For the text-containing cell, return its midpoint in (x, y) coordinate format. 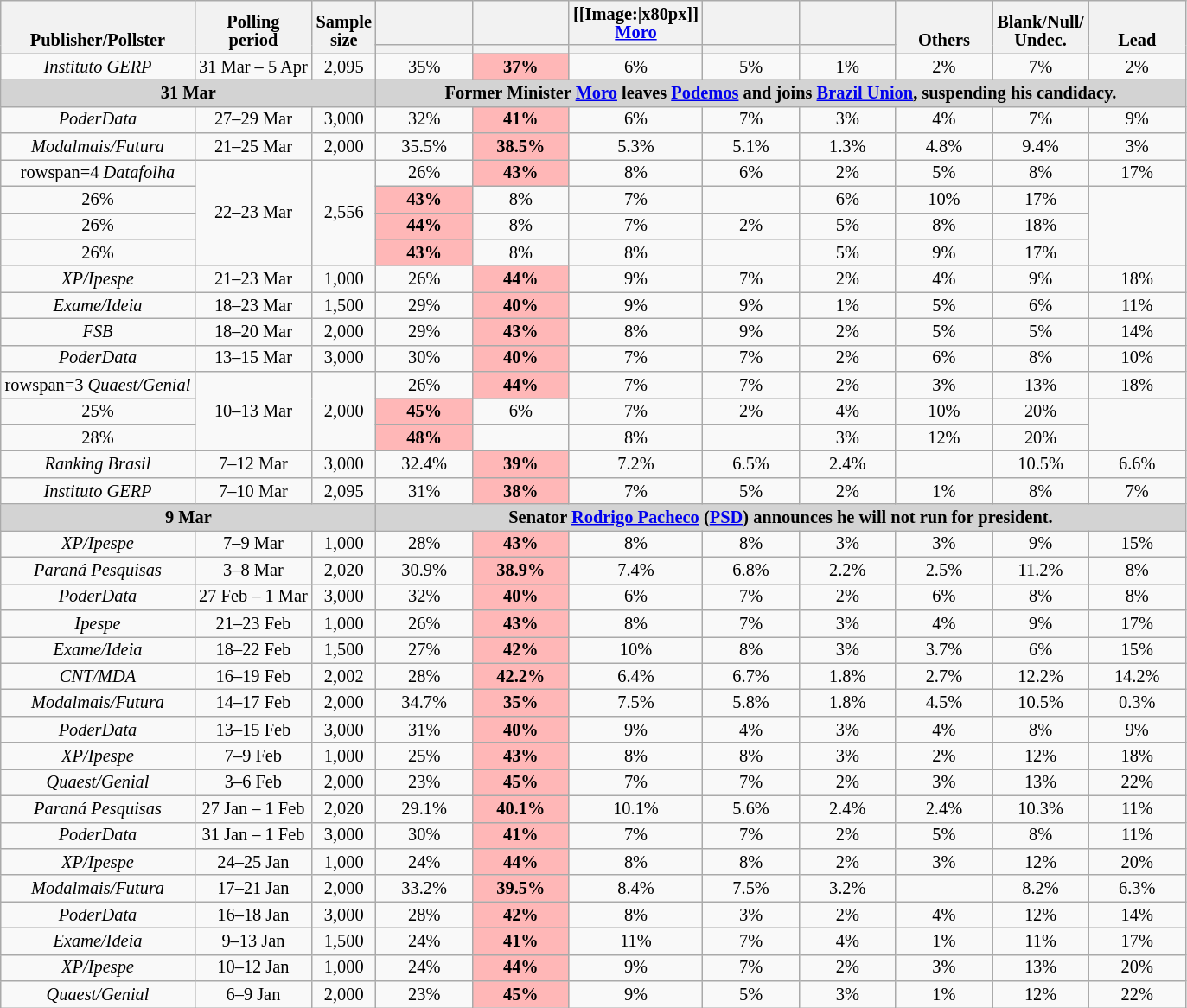
10.1% (636, 809)
Lead (1137, 26)
4.5% (944, 702)
Others (944, 26)
18–22 Feb (252, 650)
11.2% (1041, 571)
13–15 Mar (252, 358)
8.4% (636, 889)
42.2% (521, 676)
12.2% (1041, 676)
CNT/MDA (98, 676)
31 Mar (188, 93)
10.3% (1041, 809)
22–23 Mar (252, 213)
6.7% (751, 676)
48% (424, 437)
27 Jan – 1 Feb (252, 809)
6.6% (1137, 465)
Publisher/Pollster (98, 26)
Pollingperiod (252, 26)
7–9 Mar (252, 543)
18–23 Mar (252, 306)
FSB (98, 332)
21–23 Feb (252, 622)
33.2% (424, 889)
27–29 Mar (252, 119)
2,556 (344, 213)
5.3% (636, 147)
18–20 Mar (252, 332)
Ipespe (98, 622)
3–6 Feb (252, 782)
2.2% (847, 571)
4.8% (944, 147)
38.9% (521, 571)
6.4% (636, 676)
16–18 Jan (252, 915)
Blank/Null/Undec. (1041, 26)
35.5% (424, 147)
3–8 Mar (252, 571)
2.7% (944, 676)
Senator Rodrigo Pacheco (PSD) announces he will not run for president. (781, 517)
16–19 Feb (252, 676)
9.4% (1041, 147)
21–25 Mar (252, 147)
1.3% (847, 147)
31 Jan – 1 Feb (252, 835)
37% (521, 67)
2,002 (344, 676)
39% (521, 465)
7.2% (636, 465)
24–25 Jan (252, 861)
5.1% (751, 147)
34.7% (424, 702)
Former Minister Moro leaves Podemos and joins Brazil Union, suspending his candidacy. (781, 93)
40.1% (521, 809)
38% (521, 491)
6.3% (1137, 889)
Ranking Brasil (98, 465)
29.1% (424, 809)
14–17 Feb (252, 702)
6.5% (751, 465)
7–12 Mar (252, 465)
3.2% (847, 889)
7–9 Feb (252, 756)
27 Feb – 1 Mar (252, 597)
9 Mar (188, 517)
0.3% (1137, 702)
31 Mar – 5 Apr (252, 67)
9–13 Jan (252, 941)
17–21 Jan (252, 889)
7–10 Mar (252, 491)
6–9 Jan (252, 994)
5.6% (751, 809)
3.7% (944, 650)
7.4% (636, 571)
27% (424, 650)
6.8% (751, 571)
38.5% (521, 147)
13–15 Feb (252, 730)
39.5% (521, 889)
30.9% (424, 571)
8.2% (1041, 889)
14.2% (1137, 676)
10–12 Jan (252, 968)
10–13 Mar (252, 411)
32.4% (424, 465)
rowspan=3 Quaest/Genial (98, 386)
2.5% (944, 571)
Samplesize (344, 26)
21–23 Mar (252, 278)
5.8% (751, 702)
[[Image:|x80px]]Moro (636, 22)
rowspan=4 Datafolha (98, 173)
